Find where the given text appears and provide that cell's center as (X, Y) coordinate. 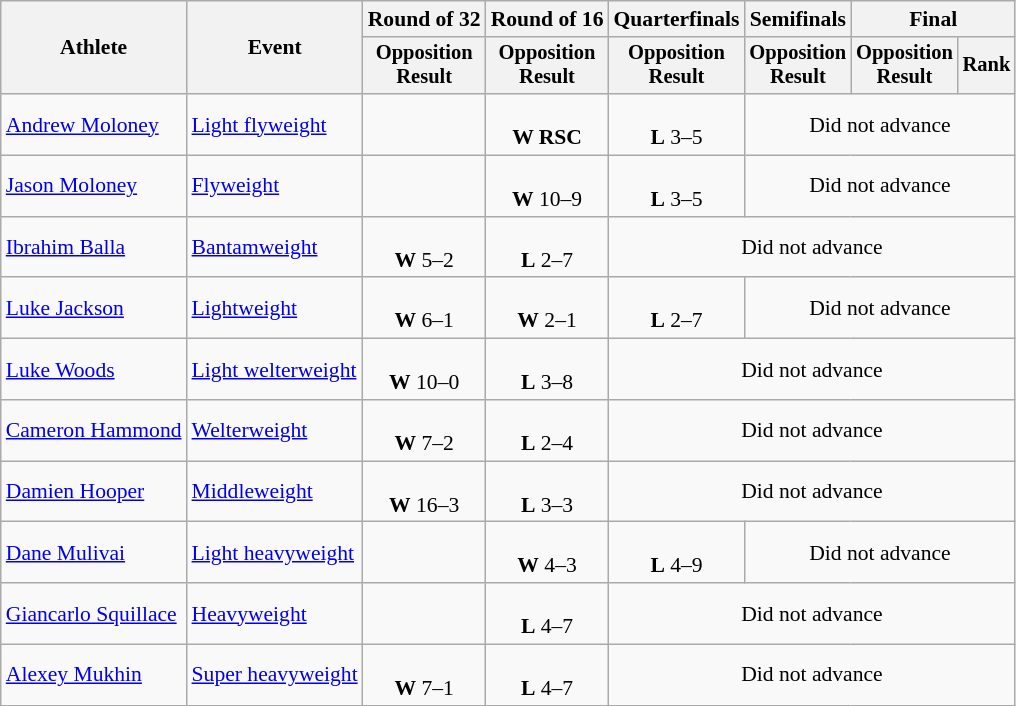
W RSC (548, 124)
W 7–1 (424, 676)
Cameron Hammond (94, 430)
Welterweight (275, 430)
L 3–8 (548, 370)
Ibrahim Balla (94, 248)
Middleweight (275, 492)
W 5–2 (424, 248)
W 16–3 (424, 492)
Final (933, 19)
W 4–3 (548, 552)
L 2–4 (548, 430)
Dane Mulivai (94, 552)
Heavyweight (275, 614)
Light flyweight (275, 124)
L 3–3 (548, 492)
W 6–1 (424, 308)
Giancarlo Squillace (94, 614)
Damien Hooper (94, 492)
Event (275, 48)
Luke Woods (94, 370)
Lightweight (275, 308)
L 4–9 (676, 552)
Luke Jackson (94, 308)
Flyweight (275, 186)
W 2–1 (548, 308)
Alexey Mukhin (94, 676)
W 7–2 (424, 430)
Quarterfinals (676, 19)
W 10–0 (424, 370)
Jason Moloney (94, 186)
Super heavyweight (275, 676)
Semifinals (798, 19)
Round of 16 (548, 19)
Andrew Moloney (94, 124)
Light heavyweight (275, 552)
Rank (987, 66)
Round of 32 (424, 19)
Athlete (94, 48)
Light welterweight (275, 370)
W 10–9 (548, 186)
Bantamweight (275, 248)
